Determine the (X, Y) coordinate at the center of the cell enclosing the given text.  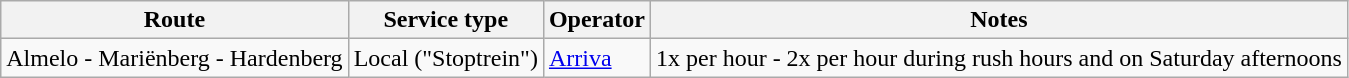
Operator (596, 20)
1x per hour - 2x per hour during rush hours and on Saturday afternoons (998, 58)
Route (174, 20)
Arriva (596, 58)
Almelo - Mariënberg - Hardenberg (174, 58)
Local ("Stoptrein") (446, 58)
Notes (998, 20)
Service type (446, 20)
